From the cell containing the given text, extract its center point as [x, y] coordinate. 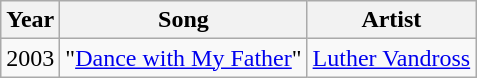
Song [184, 20]
"Dance with My Father" [184, 58]
Artist [392, 20]
Luther Vandross [392, 58]
Year [30, 20]
2003 [30, 58]
